Identify which cell holds the provided text, then report its (x, y) central coordinate. 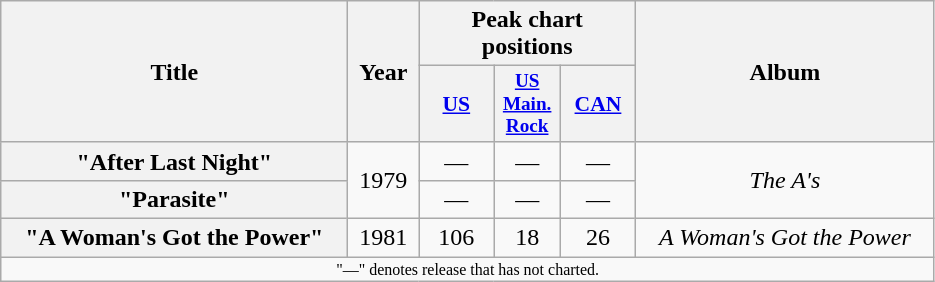
26 (598, 238)
106 (456, 238)
USMain. Rock (528, 104)
18 (528, 238)
Year (384, 72)
"A Woman's Got the Power" (174, 238)
"Parasite" (174, 200)
1981 (384, 238)
"After Last Night" (174, 161)
CAN (598, 104)
Album (784, 72)
A Woman's Got the Power (784, 238)
Peak chart positions (528, 34)
US (456, 104)
"—" denotes release that has not charted. (468, 269)
Title (174, 72)
1979 (384, 180)
The A's (784, 180)
